Identify which cell holds the provided text, then report its [x, y] central coordinate. 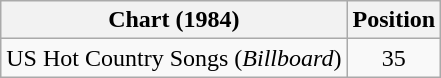
35 [394, 58]
Chart (1984) [174, 20]
Position [394, 20]
US Hot Country Songs (Billboard) [174, 58]
